Return the [x, y] coordinate for the center point of the cell that contains the specified text.  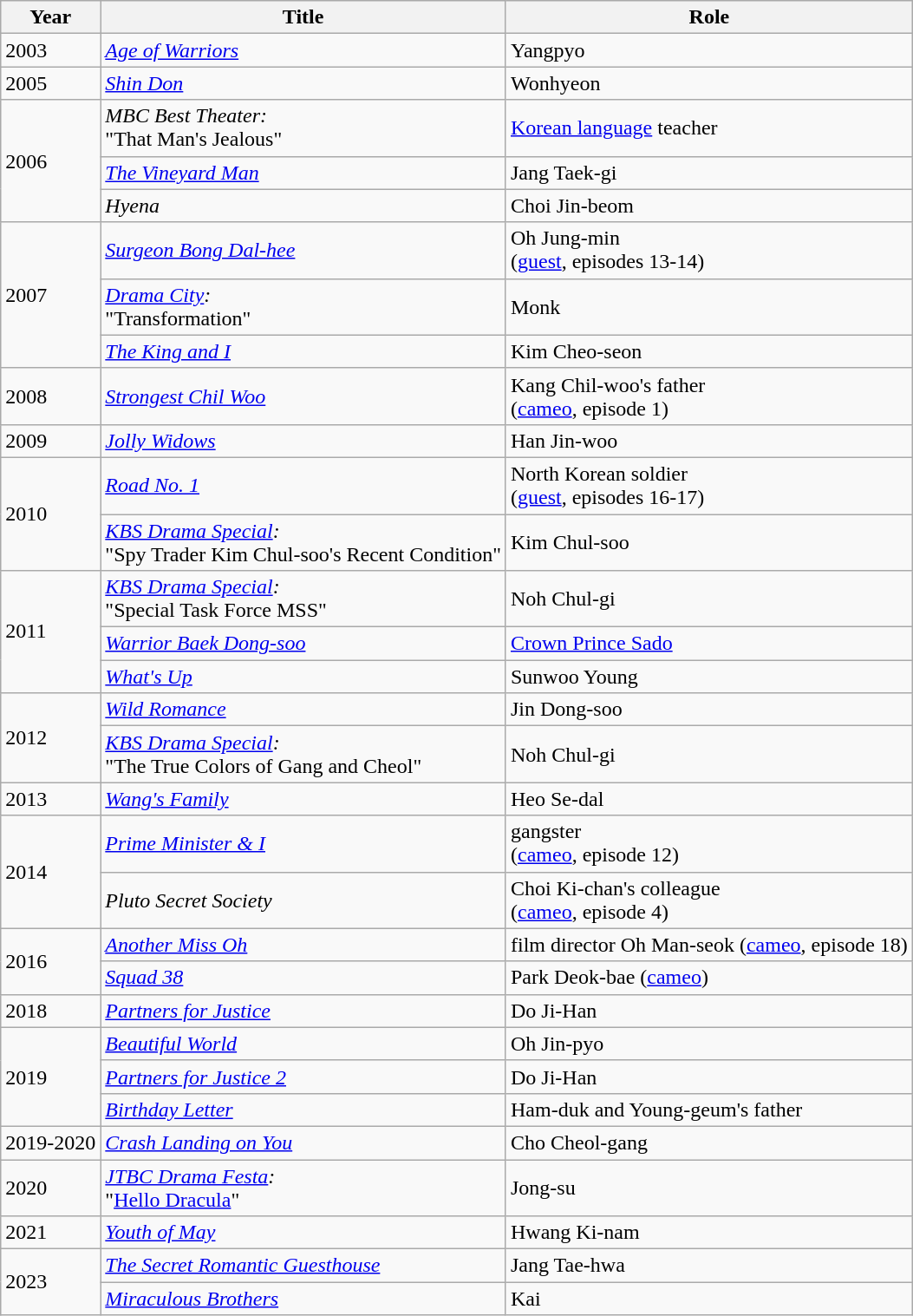
Another Miss Oh [303, 945]
Jong-su [709, 1187]
Jin Dong-soo [709, 710]
2019 [50, 1077]
Squad 38 [303, 978]
Crash Landing on You [303, 1142]
Partners for Justice [303, 1011]
Oh Jung-min (guest, episodes 13-14) [709, 250]
Han Jin-woo [709, 441]
Jang Taek-gi [709, 173]
gangster (cameo, episode 12) [709, 843]
Surgeon Bong Dal-hee [303, 250]
KBS Drama Special:"Special Task Force MSS" [303, 599]
2021 [50, 1233]
Choi Ki-chan's colleague (cameo, episode 4) [709, 900]
2005 [50, 83]
What's Up [303, 677]
Title [303, 17]
2018 [50, 1011]
2013 [50, 799]
Choi Jin-beom [709, 206]
Youth of May [303, 1233]
Wild Romance [303, 710]
Strongest Chil Woo [303, 396]
The King and I [303, 351]
2012 [50, 737]
2009 [50, 441]
Miraculous Brothers [303, 1299]
Warrior Baek Dong-soo [303, 644]
Jolly Widows [303, 441]
Oh Jin-pyo [709, 1044]
Prime Minister & I [303, 843]
The Vineyard Man [303, 173]
Cho Cheol-gang [709, 1142]
Role [709, 17]
Wang's Family [303, 799]
Birthday Letter [303, 1110]
2011 [50, 632]
Monk [709, 307]
Jang Tae-hwa [709, 1266]
film director Oh Man-seok (cameo, episode 18) [709, 945]
Heo Se-dal [709, 799]
Shin Don [303, 83]
2016 [50, 961]
The Secret Romantic Guesthouse [303, 1266]
2019-2020 [50, 1142]
2020 [50, 1187]
Ham-duk and Young-geum's father [709, 1110]
KBS Drama Special:"The True Colors of Gang and Cheol" [303, 755]
Park Deok-bae (cameo) [709, 978]
Kim Cheo-seon [709, 351]
Wonhyeon [709, 83]
KBS Drama Special:"Spy Trader Kim Chul-soo's Recent Condition" [303, 541]
North Korean soldier (guest, episodes 16-17) [709, 486]
Pluto Secret Society [303, 900]
Hwang Ki-nam [709, 1233]
2003 [50, 50]
Yangpyo [709, 50]
2007 [50, 295]
Age of Warriors [303, 50]
JTBC Drama Festa:"Hello Dracula" [303, 1187]
Partners for Justice 2 [303, 1077]
Year [50, 17]
2023 [50, 1282]
Drama City:"Transformation" [303, 307]
Kang Chil-woo's father (cameo, episode 1) [709, 396]
2010 [50, 514]
Korean language teacher [709, 128]
Crown Prince Sado [709, 644]
2014 [50, 872]
Beautiful World [303, 1044]
Kim Chul-soo [709, 541]
Sunwoo Young [709, 677]
2008 [50, 396]
MBC Best Theater:"That Man's Jealous" [303, 128]
Hyena [303, 206]
Kai [709, 1299]
2006 [50, 161]
Road No. 1 [303, 486]
